Pinpoint the cell where the given text exists, returning its (X, Y) midpoint coordinate. 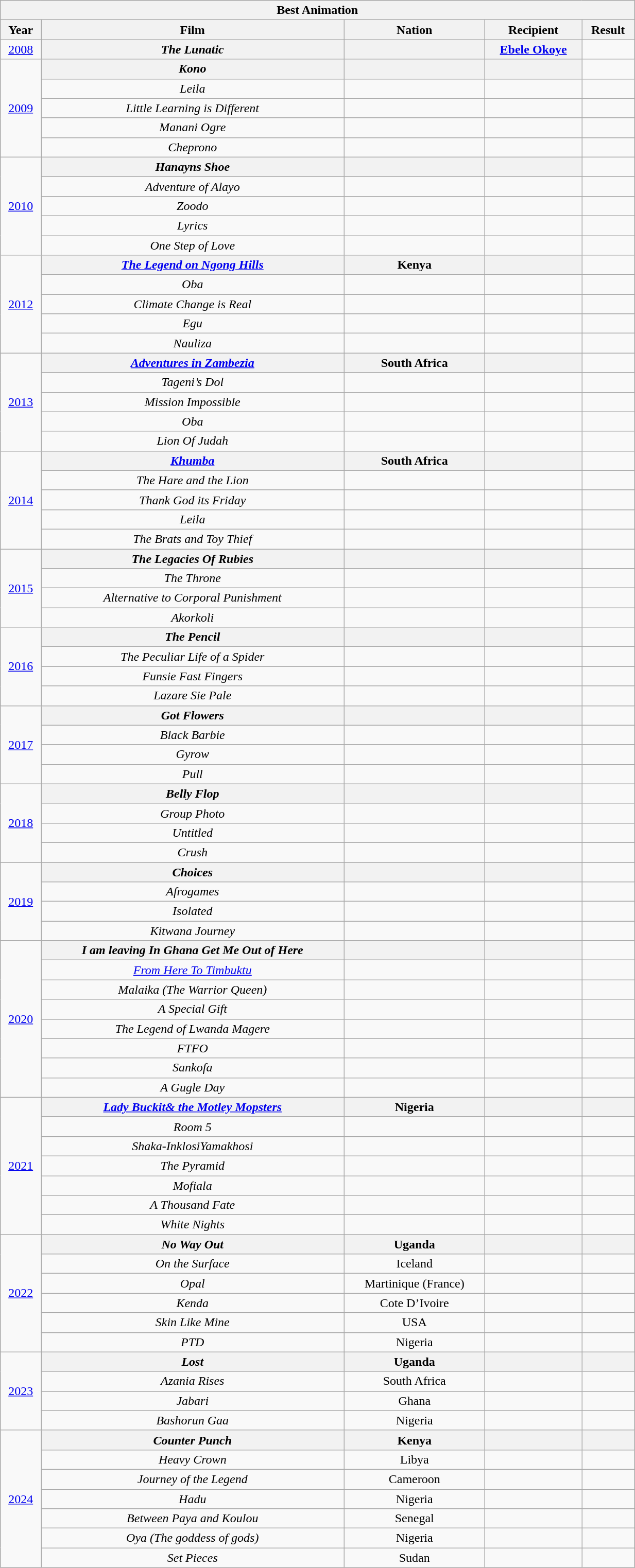
Best Animation (317, 10)
Little Learning is Different (193, 108)
Lady Buckit& the Motley Mopsters (193, 1107)
Set Pieces (193, 1558)
Belly Flop (193, 794)
Libya (414, 1459)
A Special Gift (193, 1009)
Isolated (193, 911)
2010 (21, 206)
Group Photo (193, 813)
Crush (193, 852)
Sudan (414, 1558)
2012 (21, 304)
2023 (21, 1391)
Tageni’s Dol (193, 382)
Film (193, 30)
Recipient (533, 30)
No Way Out (193, 1244)
Malaika (The Warrior Queen) (193, 990)
2008 (21, 49)
Climate Change is Real (193, 304)
Lazare Sie Pale (193, 696)
2015 (21, 588)
Adventures in Zambezia (193, 363)
2009 (21, 108)
Mission Impossible (193, 402)
Adventure of Alayo (193, 186)
Year (21, 30)
The Lunatic (193, 49)
2014 (21, 500)
Iceland (414, 1264)
Untitled (193, 833)
Bashorun Gaa (193, 1420)
I am leaving In Ghana Get Me Out of Here (193, 950)
2018 (21, 823)
Skin Like Mine (193, 1323)
Journey of the Legend (193, 1479)
The Pencil (193, 637)
Cameroon (414, 1479)
FTFO (193, 1048)
Afrogames (193, 892)
Lost (193, 1362)
Opal (193, 1283)
Ghana (414, 1401)
2016 (21, 666)
Manani Ogre (193, 128)
Jabari (193, 1401)
Between Paya and Koulou (193, 1519)
Sankofa (193, 1068)
Ebele Okoye (533, 49)
Cote D’Ivoire (414, 1303)
Heavy Crown (193, 1459)
Kitwana Journey (193, 931)
Result (608, 30)
Martinique (France) (414, 1283)
2021 (21, 1166)
2020 (21, 1019)
2024 (21, 1499)
2017 (21, 745)
Akorkoli (193, 618)
Counter Punch (193, 1440)
Thank God its Friday (193, 500)
The Legacies Of Rubies (193, 558)
Hanayns Shoe (193, 167)
The Throne (193, 578)
USA (414, 1323)
The Hare and the Lion (193, 480)
A Gugle Day (193, 1087)
The Peculiar Life of a Spider (193, 657)
The Pyramid (193, 1166)
Hadu (193, 1499)
Kenda (193, 1303)
Nation (414, 30)
PTD (193, 1342)
Room 5 (193, 1126)
Kono (193, 69)
Pull (193, 774)
Oya (The goddess of gods) (193, 1538)
From Here To Timbuktu (193, 970)
Lyrics (193, 225)
Egu (193, 324)
Nauliza (193, 343)
Lion Of Judah (193, 441)
Alternative to Corporal Punishment (193, 598)
A Thousand Fate (193, 1205)
Black Barbie (193, 735)
White Nights (193, 1225)
On the Surface (193, 1264)
Zoodo (193, 206)
One Step of Love (193, 245)
Azania Rises (193, 1381)
Shaka-InklosiYamakhosi (193, 1146)
Senegal (414, 1519)
2013 (21, 402)
The Legend on Ngong Hills (193, 265)
Got Flowers (193, 715)
Mofiala (193, 1185)
Choices (193, 872)
2019 (21, 902)
The Brats and Toy Thief (193, 539)
Gyrow (193, 754)
Cheprono (193, 147)
The Legend of Lwanda Magere (193, 1029)
Khumba (193, 461)
Funsie Fast Fingers (193, 676)
2022 (21, 1293)
